Detect which cell encompasses the target text, then output its [x, y] center coordinate. 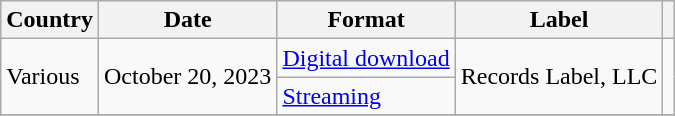
Format [366, 20]
Records Label, LLC [559, 77]
Digital download [366, 58]
October 20, 2023 [187, 77]
Various [50, 77]
Label [559, 20]
Streaming [366, 96]
Country [50, 20]
Date [187, 20]
